Identify which cell holds the provided text, then report its [x, y] central coordinate. 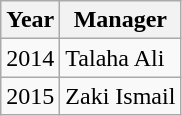
2015 [30, 96]
2014 [30, 58]
Year [30, 20]
Manager [120, 20]
Zaki Ismail [120, 96]
Talaha Ali [120, 58]
